Provide the [X, Y] coordinate of the cell's center where the given text is located.  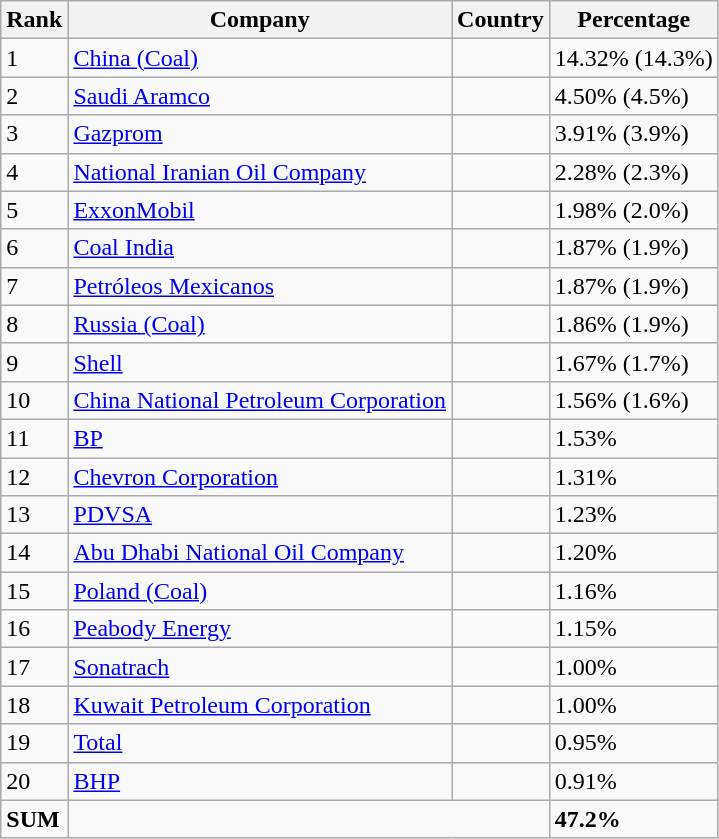
Kuwait Petroleum Corporation [260, 705]
4 [34, 172]
8 [34, 324]
Chevron Corporation [260, 477]
13 [34, 515]
SUM [34, 819]
3 [34, 134]
Rank [34, 20]
Abu Dhabi National Oil Company [260, 553]
2.28% (2.3%) [634, 172]
BP [260, 438]
10 [34, 400]
2 [34, 96]
Saudi Aramco [260, 96]
14 [34, 553]
Sonatrach [260, 667]
18 [34, 705]
Company [260, 20]
5 [34, 210]
Peabody Energy [260, 629]
0.91% [634, 781]
1.20% [634, 553]
China National Petroleum Corporation [260, 400]
14.32% (14.3%) [634, 58]
0.95% [634, 743]
6 [34, 248]
4.50% (4.5%) [634, 96]
Country [501, 20]
1.15% [634, 629]
China (Coal) [260, 58]
17 [34, 667]
1.23% [634, 515]
Total [260, 743]
11 [34, 438]
Petróleos Mexicanos [260, 286]
Shell [260, 362]
15 [34, 591]
7 [34, 286]
9 [34, 362]
1.16% [634, 591]
Coal India [260, 248]
1.67% (1.7%) [634, 362]
Poland (Coal) [260, 591]
1.31% [634, 477]
47.2% [634, 819]
16 [34, 629]
1.56% (1.6%) [634, 400]
1 [34, 58]
ExxonMobil [260, 210]
Percentage [634, 20]
Gazprom [260, 134]
20 [34, 781]
12 [34, 477]
1.53% [634, 438]
1.98% (2.0%) [634, 210]
PDVSA [260, 515]
19 [34, 743]
3.91% (3.9%) [634, 134]
BHP [260, 781]
1.86% (1.9%) [634, 324]
National Iranian Oil Company [260, 172]
Russia (Coal) [260, 324]
